For the text-containing cell, return its midpoint in (X, Y) coordinate format. 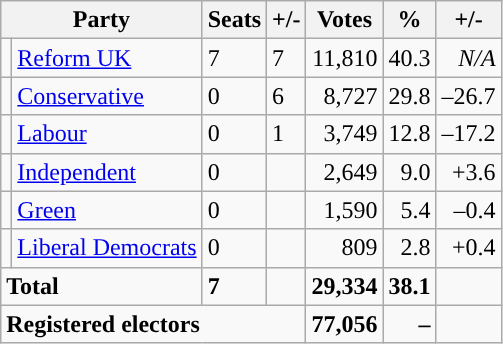
–17.2 (468, 134)
Labour (107, 134)
Registered electors (154, 324)
11,810 (344, 58)
Liberal Democrats (107, 248)
–0.4 (468, 210)
+0.4 (468, 248)
Conservative (107, 96)
29.8 (410, 96)
2.8 (410, 248)
38.1 (410, 286)
Votes (344, 20)
– (410, 324)
40.3 (410, 58)
29,334 (344, 286)
–26.7 (468, 96)
1,590 (344, 210)
6 (286, 96)
Party (102, 20)
5.4 (410, 210)
% (410, 20)
+3.6 (468, 172)
2,649 (344, 172)
Independent (107, 172)
1 (286, 134)
N/A (468, 58)
Green (107, 210)
12.8 (410, 134)
Seats (234, 20)
8,727 (344, 96)
809 (344, 248)
9.0 (410, 172)
Reform UK (107, 58)
Total (102, 286)
77,056 (344, 324)
3,749 (344, 134)
